Scan for the cell matching the given text and deliver its [X, Y] coordinate at center. 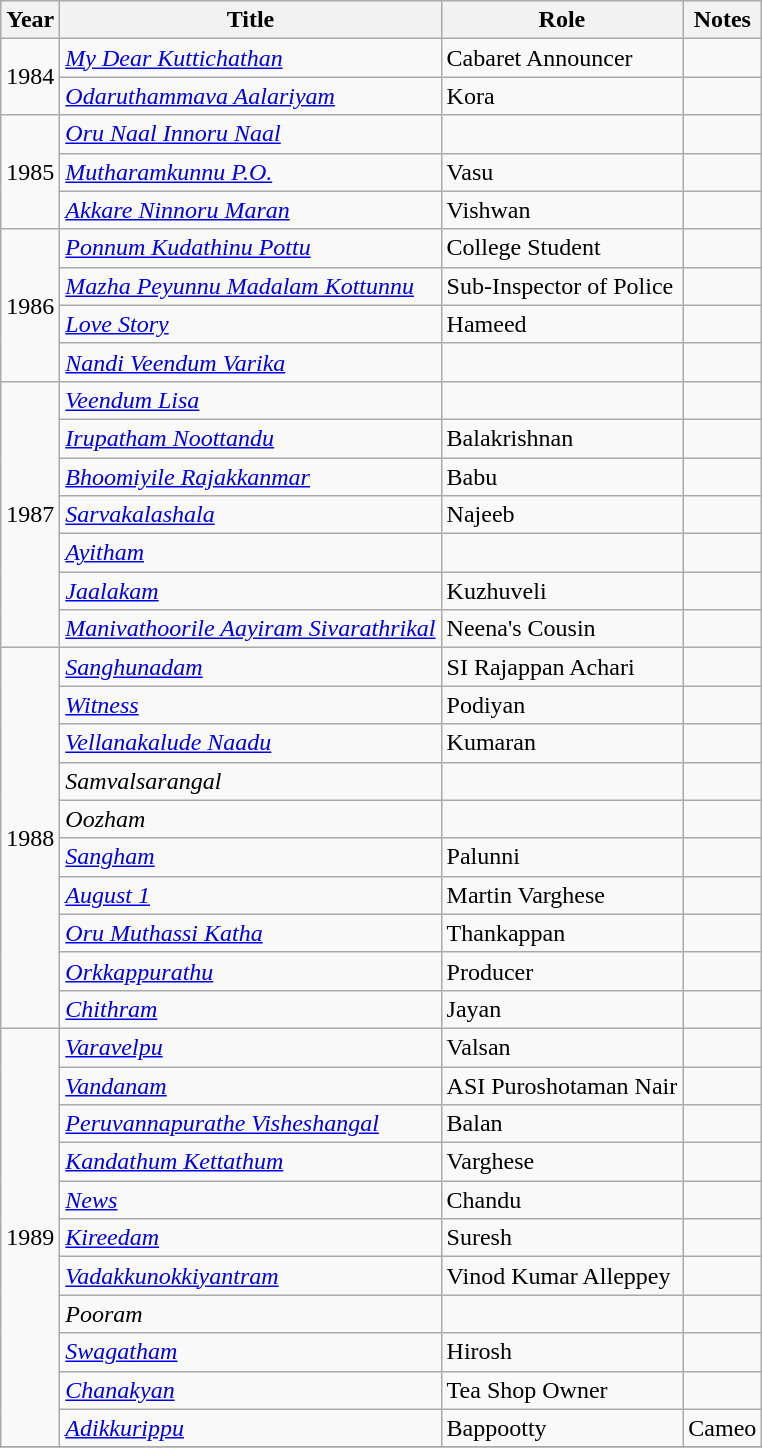
Kuzhuveli [562, 591]
Jayan [562, 1009]
Hameed [562, 324]
Witness [250, 705]
Bhoomiyile Rajakkanmar [250, 477]
Peruvannapurathe Visheshangal [250, 1124]
Podiyan [562, 705]
Akkare Ninnoru Maran [250, 210]
Adikkurippu [250, 1428]
Bappootty [562, 1428]
Najeeb [562, 515]
Jaalakam [250, 591]
Kireedam [250, 1238]
Vellanakalude Naadu [250, 743]
Mazha Peyunnu Madalam Kottunnu [250, 286]
Palunni [562, 857]
Vishwan [562, 210]
Sub-Inspector of Police [562, 286]
Swagatham [250, 1352]
Cameo [722, 1428]
Veendum Lisa [250, 400]
Pooram [250, 1314]
1985 [30, 172]
1989 [30, 1238]
Hirosh [562, 1352]
Title [250, 20]
Sanghunadam [250, 667]
Samvalsarangal [250, 781]
Kumaran [562, 743]
Balakrishnan [562, 438]
Odaruthammava Aalariyam [250, 96]
Producer [562, 971]
Vadakkunokkiyantram [250, 1276]
Oru Muthassi Katha [250, 933]
1986 [30, 305]
Oozham [250, 819]
Love Story [250, 324]
Nandi Veendum Varika [250, 362]
Irupatham Noottandu [250, 438]
Chithram [250, 1009]
Kora [562, 96]
Chandu [562, 1200]
Neena's Cousin [562, 629]
Role [562, 20]
My Dear Kuttichathan [250, 58]
Chanakyan [250, 1390]
Tea Shop Owner [562, 1390]
Manivathoorile Aayiram Sivarathrikal [250, 629]
SI Rajappan Achari [562, 667]
ASI Puroshotaman Nair [562, 1085]
1988 [30, 838]
1984 [30, 77]
Notes [722, 20]
Vandanam [250, 1085]
Sangham [250, 857]
Varghese [562, 1162]
Suresh [562, 1238]
Year [30, 20]
Mutharamkunnu P.O. [250, 172]
Oru Naal Innoru Naal [250, 134]
Balan [562, 1124]
College Student [562, 248]
Sarvakalashala [250, 515]
Ayitham [250, 553]
Babu [562, 477]
Orkkappurathu [250, 971]
Martin Varghese [562, 895]
Vinod Kumar Alleppey [562, 1276]
Thankappan [562, 933]
Ponnum Kudathinu Pottu [250, 248]
Cabaret Announcer [562, 58]
News [250, 1200]
Valsan [562, 1047]
1987 [30, 514]
August 1 [250, 895]
Vasu [562, 172]
Kandathum Kettathum [250, 1162]
Varavelpu [250, 1047]
